Determine the [x, y] coordinate at the center of the cell enclosing the given text.  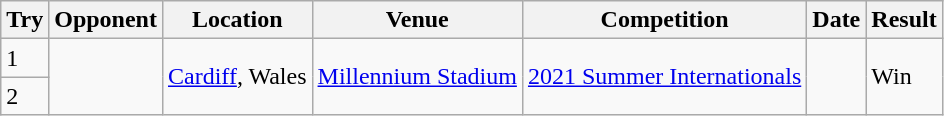
Date [836, 20]
Location [237, 20]
Cardiff, Wales [237, 77]
2021 Summer Internationals [664, 77]
Win [904, 77]
Opponent [106, 20]
Millennium Stadium [417, 77]
Competition [664, 20]
Try [25, 20]
2 [25, 96]
Result [904, 20]
Venue [417, 20]
1 [25, 58]
